Return the (X, Y) coordinate for the center point of the cell that contains the specified text.  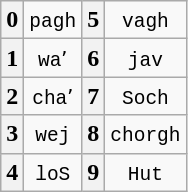
Soch (146, 96)
6 (94, 58)
jav (146, 58)
9 (94, 172)
8 (94, 134)
2 (12, 96)
7 (94, 96)
wej (53, 134)
pagh (53, 20)
waʼ (53, 58)
1 (12, 58)
chorgh (146, 134)
vagh (146, 20)
loS (53, 172)
3 (12, 134)
4 (12, 172)
Hut (146, 172)
0 (12, 20)
5 (94, 20)
chaʼ (53, 96)
